For the text-containing cell, return its midpoint in [x, y] coordinate format. 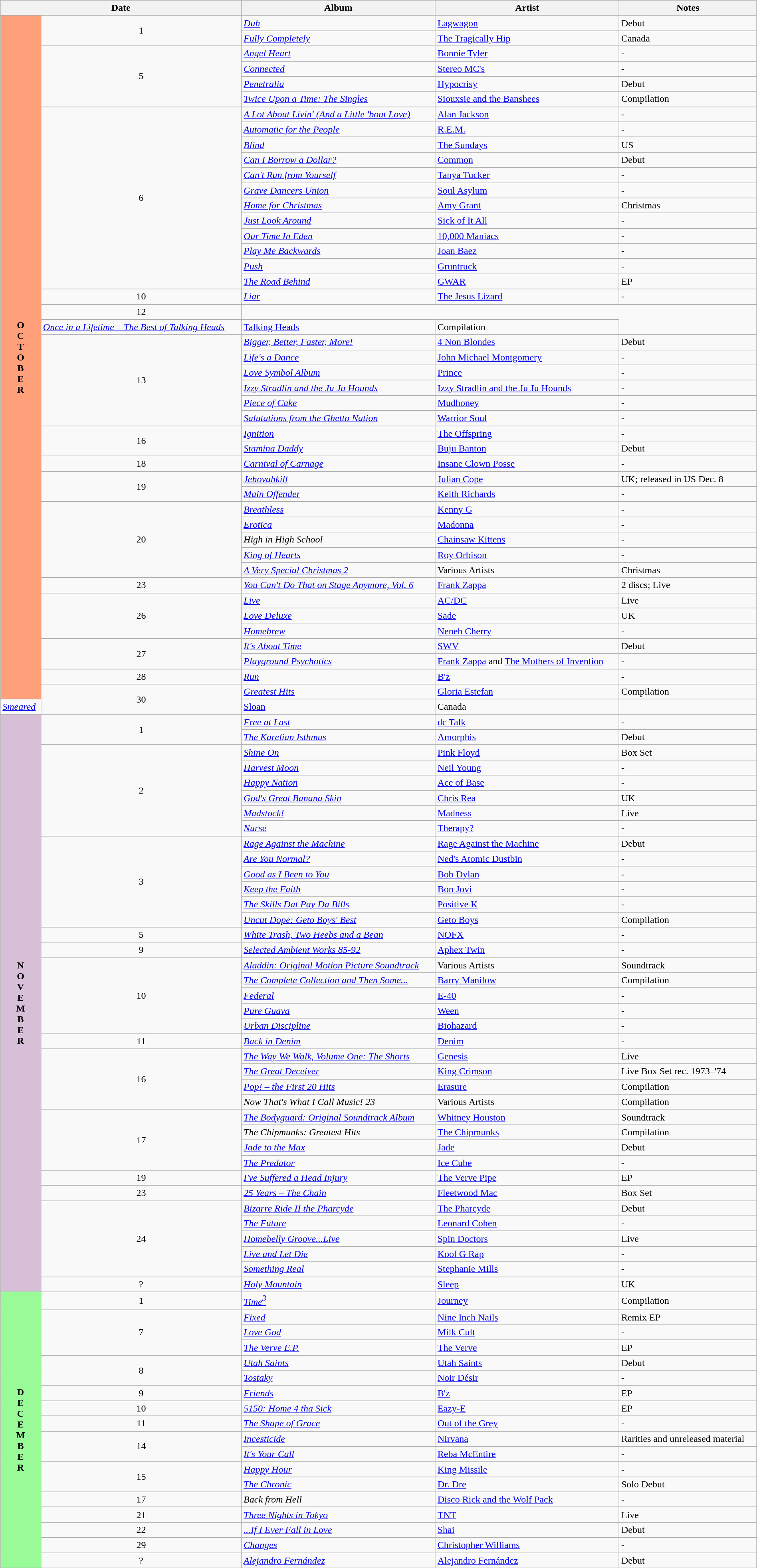
Siouxsie and the Banshees [527, 99]
John Michael Montgomery [527, 357]
Push [339, 266]
Federal [339, 996]
Lagwagon [527, 23]
Stephanie Mills [527, 1269]
Madness [527, 813]
Changes [339, 1545]
21 [141, 1515]
Can't Run from Yourself [339, 175]
Geto Boys [527, 919]
Genesis [527, 1056]
13 [141, 380]
Gruntruck [527, 266]
10,000 Maniacs [527, 236]
Whitney Houston [527, 1117]
Rarities and unreleased material [688, 1439]
Noir Désir [527, 1378]
Are You Normal? [339, 859]
Reba McEntire [527, 1454]
Kool G Rap [527, 1254]
Chris Rea [527, 798]
Free at Last [339, 722]
Pink Floyd [527, 752]
Fleetwood Mac [527, 1193]
The Chronic [339, 1484]
Stereo MC's [527, 69]
Mudhoney [527, 403]
20 [141, 540]
The Road Behind [339, 281]
Shai [527, 1530]
Live and Let Die [339, 1254]
Insane Clown Posse [527, 464]
Bon Jovi [527, 889]
Frank Zappa [527, 585]
The Bodyguard: Original Soundtrack Album [339, 1117]
The Verve [527, 1348]
4 Non Blondes [527, 342]
Pop! – the First 20 Hits [339, 1087]
Life's a Dance [339, 357]
NOVEMBER [21, 1003]
Love Deluxe [339, 616]
The Verve Pipe [527, 1178]
Happy Nation [339, 783]
Soul Asylum [527, 190]
King of Hearts [339, 555]
Salutations from the Ghetto Nation [339, 418]
Julian Cope [527, 479]
DECEMBER [21, 1430]
Uncut Dope: Geto Boys' Best [339, 919]
27 [141, 653]
Milk Cult [527, 1332]
24 [141, 1239]
A Lot About Livin' (And a Little 'bout Love) [339, 114]
Neil Young [527, 768]
Artist [527, 8]
Positive K [527, 904]
8 [141, 1370]
Ace of Base [527, 783]
26 [141, 616]
Main Offender [339, 494]
The Jesus Lizard [527, 297]
Frank Zappa and The Mothers of Invention [527, 661]
Once in a Lifetime – The Best of Talking Heads [141, 327]
Selected Ambient Works 85-92 [339, 950]
Good as I Been to You [339, 874]
The Chipmunks: Greatest Hits [339, 1132]
TNT [527, 1515]
Dr. Dre [527, 1484]
Erotica [339, 525]
Madonna [527, 525]
AC/DC [527, 600]
NOFX [527, 935]
Grave Dancers Union [339, 190]
Play Me Backwards [339, 251]
E-40 [527, 996]
Nirvana [527, 1439]
5150: Home 4 tha Sick [339, 1408]
Something Real [339, 1269]
Urban Discipline [339, 1026]
Our Time In Eden [339, 236]
Aphex Twin [527, 950]
Keith Richards [527, 494]
28 [141, 677]
Tostaky [339, 1378]
Greatest Hits [339, 692]
OCTOBER [21, 358]
R.E.M. [527, 129]
The Great Deceiver [339, 1071]
Prince [527, 372]
Now That's What I Call Music! 23 [339, 1102]
Ned's Atomic Dustbin [527, 859]
dc Talk [527, 722]
6 [141, 198]
UK; released in US Dec. 8 [688, 479]
King Crimson [527, 1071]
7 [141, 1332]
Gloria Estefan [527, 692]
Love Symbol Album [339, 372]
Back in Denim [339, 1041]
God's Great Banana Skin [339, 798]
Kenny G [527, 509]
King Missile [527, 1469]
Sade [527, 616]
Keep the Faith [339, 889]
Disco Rick and the Wolf Pack [527, 1499]
Liar [339, 297]
Neneh Cherry [527, 631]
Duh [339, 23]
White Trash, Two Heebs and a Bean [339, 935]
Angel Heart [339, 53]
Sleep [527, 1284]
The Offspring [527, 433]
Ignition [339, 433]
Blind [339, 145]
Penetralia [339, 84]
Breathless [339, 509]
Nurse [339, 828]
Spin Doctors [527, 1239]
2 [141, 790]
14 [141, 1446]
The Sundays [527, 145]
Ween [527, 1011]
Jehovahkill [339, 479]
Harvest Moon [339, 768]
Denim [527, 1041]
Connected [339, 69]
The Complete Collection and Then Some... [339, 980]
30 [141, 699]
The Verve E.P. [339, 1348]
Bigger, Better, Faster, More! [339, 342]
Barry Manilow [527, 980]
Bonnie Tyler [527, 53]
Home for Christmas [339, 206]
Sloan [339, 707]
It's About Time [339, 646]
Love God [339, 1332]
Solo Debut [688, 1484]
Chainsaw Kittens [527, 540]
Tanya Tucker [527, 175]
Bizarre Ride II the Pharcyde [339, 1208]
Roy Orbison [527, 555]
A Very Special Christmas 2 [339, 570]
Carnival of Carnage [339, 464]
SWV [527, 646]
Homebrew [339, 631]
Out of the Grey [527, 1423]
Incesticide [339, 1439]
Journey [527, 1301]
Common [527, 160]
Talking Heads [339, 327]
Aladdin: Original Motion Picture Soundtrack [339, 965]
Joan Baez [527, 251]
Three Nights in Tokyo [339, 1515]
Homebelly Groove...Live [339, 1239]
Warrior Soul [527, 418]
Amorphis [527, 737]
Remix EP [688, 1317]
18 [141, 464]
The Karelian Isthmus [339, 737]
Leonard Cohen [527, 1224]
Erasure [527, 1087]
Run [339, 677]
The Pharcyde [527, 1208]
Stamina Daddy [339, 449]
Ice Cube [527, 1163]
Friends [339, 1393]
Holy Mountain [339, 1284]
12 [141, 312]
It's Your Call [339, 1454]
The Chipmunks [527, 1132]
3 [141, 881]
Album [339, 8]
US [688, 145]
Madstock! [339, 813]
Jade [527, 1147]
Jade to the Max [339, 1147]
Fully Completely [339, 38]
The Predator [339, 1163]
29 [141, 1545]
Date [121, 8]
The Tragically Hip [527, 38]
Shine On [339, 752]
Fixed [339, 1317]
The Way We Walk, Volume One: The Shorts [339, 1056]
Pure Guava [339, 1011]
25 Years – The Chain [339, 1193]
Can I Borrow a Dollar? [339, 160]
Biohazard [527, 1026]
Alan Jackson [527, 114]
Buju Banton [527, 449]
High in High School [339, 540]
Christopher Williams [527, 1545]
Bob Dylan [527, 874]
Twice Upon a Time: The Singles [339, 99]
The Shape of Grace [339, 1423]
You Can't Do That on Stage Anymore, Vol. 6 [339, 585]
Smeared [21, 707]
Notes [688, 8]
...If I Ever Fall in Love [339, 1530]
Piece of Cake [339, 403]
Therapy? [527, 828]
Automatic for the People [339, 129]
Happy Hour [339, 1469]
Live Box Set rec. 1973–'74 [688, 1071]
Sick of It All [527, 221]
Amy Grant [527, 206]
The Future [339, 1224]
Playground Psychotics [339, 661]
2 discs; Live [688, 585]
Hypocrisy [527, 84]
I've Suffered a Head Injury [339, 1178]
Back from Hell [339, 1499]
15 [141, 1477]
Time3 [339, 1301]
Just Look Around [339, 221]
The Skills Dat Pay Da Bills [339, 904]
Nine Inch Nails [527, 1317]
22 [141, 1530]
Eazy-E [527, 1408]
GWAR [527, 281]
